Scan for the cell matching the given text and deliver its [X, Y] coordinate at center. 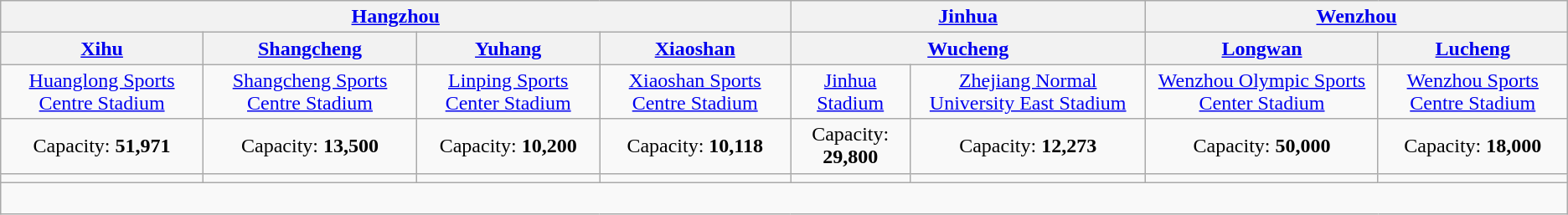
Shangcheng Sports Centre Stadium [310, 92]
Capacity: 51,971 [102, 146]
Capacity: 29,800 [851, 146]
Xihu [102, 49]
Xiaoshan Sports Centre Stadium [695, 92]
Jinhua Stadium [851, 92]
Xiaoshan [695, 49]
Capacity: 18,000 [1473, 146]
Capacity: 50,000 [1262, 146]
Jinhua [968, 17]
Lucheng [1473, 49]
Wucheng [968, 49]
Capacity: 10,118 [695, 146]
Longwan [1262, 49]
Wenzhou Olympic Sports Center Stadium [1262, 92]
Capacity: 10,200 [508, 146]
Linping Sports Center Stadium [508, 92]
Wenzhou Sports Centre Stadium [1473, 92]
Yuhang [508, 49]
Shangcheng [310, 49]
Zhejiang Normal University East Stadium [1029, 92]
Hangzhou [395, 17]
Capacity: 12,273 [1029, 146]
Huanglong Sports Centre Stadium [102, 92]
Capacity: 13,500 [310, 146]
Wenzhou [1357, 17]
